Detect which cell encompasses the target text, then output its [x, y] center coordinate. 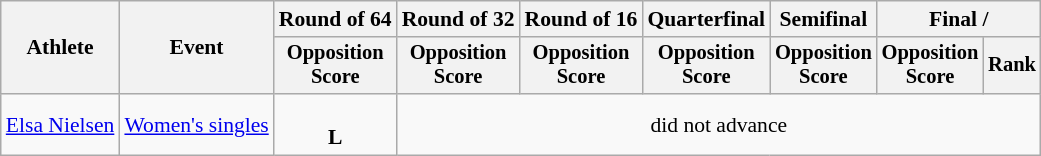
Athlete [60, 48]
Final / [959, 19]
L [336, 124]
Round of 16 [582, 19]
did not advance [719, 124]
Semifinal [824, 19]
Event [196, 48]
Round of 64 [336, 19]
Quarterfinal [706, 19]
Round of 32 [458, 19]
Rank [1012, 66]
Elsa Nielsen [60, 124]
Women's singles [196, 124]
